For the text-containing cell, return its midpoint in (x, y) coordinate format. 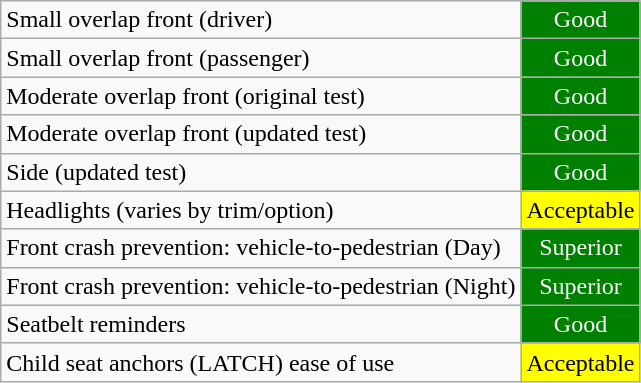
Seatbelt reminders (261, 324)
Child seat anchors (LATCH) ease of use (261, 362)
Front crash prevention: vehicle-to-pedestrian (Night) (261, 286)
Moderate overlap front (updated test) (261, 134)
Small overlap front (passenger) (261, 58)
Side (updated test) (261, 172)
Front crash prevention: vehicle-to-pedestrian (Day) (261, 248)
Headlights (varies by trim/option) (261, 210)
Moderate overlap front (original test) (261, 96)
Small overlap front (driver) (261, 20)
